Pinpoint the cell where the given text exists, returning its [X, Y] midpoint coordinate. 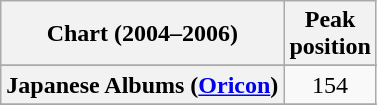
Chart (2004–2006) [142, 34]
154 [330, 85]
Japanese Albums (Oricon) [142, 85]
Peakposition [330, 34]
